Capture the cell that displays the provided text and extract its (X, Y) central coordinate. 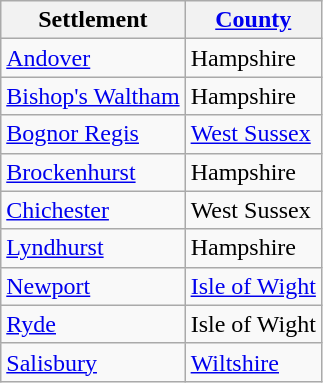
Brockenhurst (93, 172)
Bognor Regis (93, 134)
Bishop's Waltham (93, 96)
Chichester (93, 210)
Ryde (93, 324)
Andover (93, 58)
County (253, 20)
Newport (93, 286)
Wiltshire (253, 362)
Settlement (93, 20)
Lyndhurst (93, 248)
Salisbury (93, 362)
